Provide the [x, y] coordinate of the cell's center where the given text is located.  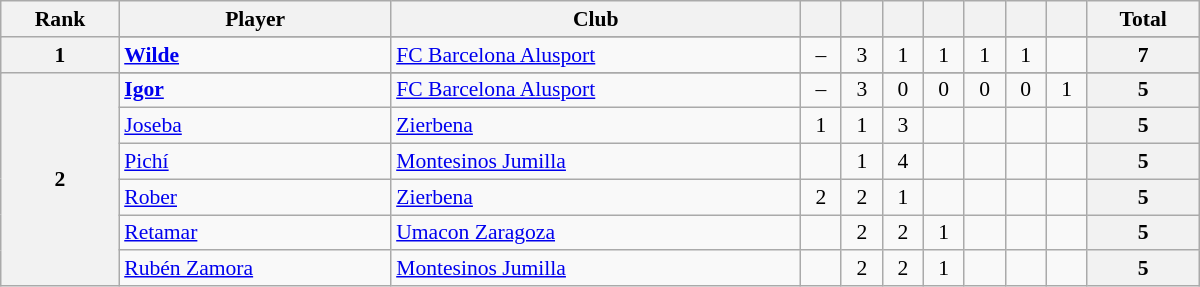
Wilde [255, 55]
Retamar [255, 233]
Total [1143, 19]
4 [902, 162]
Club [596, 19]
Igor [255, 90]
Rober [255, 197]
Player [255, 19]
Pichí [255, 162]
7 [1143, 55]
Rubén Zamora [255, 269]
Umacon Zaragoza [596, 233]
Joseba [255, 126]
Rank [60, 19]
